Determine the (x, y) coordinate at the center of the cell enclosing the given text.  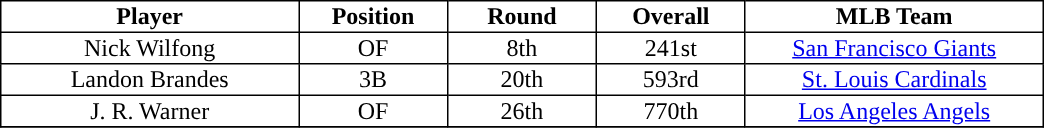
Los Angeles Angels (894, 111)
Position (374, 17)
26th (522, 111)
MLB Team (894, 17)
Round (522, 17)
593rd (670, 80)
J. R. Warner (150, 111)
Overall (670, 17)
Player (150, 17)
20th (522, 80)
241st (670, 48)
Landon Brandes (150, 80)
St. Louis Cardinals (894, 80)
770th (670, 111)
8th (522, 48)
Nick Wilfong (150, 48)
San Francisco Giants (894, 48)
3B (374, 80)
